Determine the [x, y] coordinate at the center of the cell enclosing the given text.  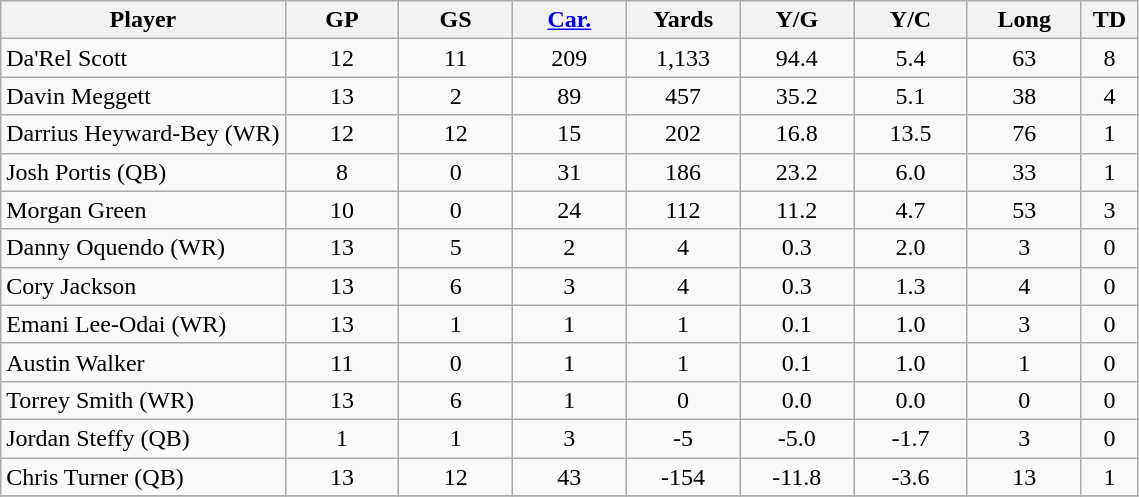
Jordan Steffy (QB) [143, 438]
5.4 [911, 58]
16.8 [797, 134]
202 [683, 134]
94.4 [797, 58]
Car. [569, 20]
53 [1024, 210]
GP [342, 20]
Long [1024, 20]
GS [456, 20]
13.5 [911, 134]
33 [1024, 172]
Davin Meggett [143, 96]
38 [1024, 96]
-5 [683, 438]
457 [683, 96]
15 [569, 134]
2.0 [911, 248]
-3.6 [911, 477]
Y/G [797, 20]
63 [1024, 58]
-1.7 [911, 438]
Da'Rel Scott [143, 58]
Morgan Green [143, 210]
Y/C [911, 20]
Yards [683, 20]
Cory Jackson [143, 286]
TD [1110, 20]
4.7 [911, 210]
31 [569, 172]
76 [1024, 134]
Austin Walker [143, 362]
24 [569, 210]
186 [683, 172]
Torrey Smith (WR) [143, 400]
-5.0 [797, 438]
1,133 [683, 58]
Josh Portis (QB) [143, 172]
6.0 [911, 172]
-154 [683, 477]
43 [569, 477]
Player [143, 20]
23.2 [797, 172]
5.1 [911, 96]
89 [569, 96]
Chris Turner (QB) [143, 477]
Danny Oquendo (WR) [143, 248]
Darrius Heyward-Bey (WR) [143, 134]
35.2 [797, 96]
1.3 [911, 286]
112 [683, 210]
5 [456, 248]
11.2 [797, 210]
209 [569, 58]
10 [342, 210]
-11.8 [797, 477]
Emani Lee-Odai (WR) [143, 324]
